Return the (X, Y) coordinate for the center point of the cell that contains the specified text.  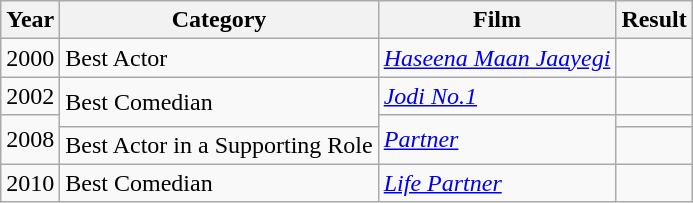
Best Actor in a Supporting Role (219, 145)
2008 (30, 140)
Best Actor (219, 58)
Life Partner (497, 183)
Category (219, 20)
2000 (30, 58)
Result (654, 20)
Film (497, 20)
Year (30, 20)
2010 (30, 183)
Jodi No.1 (497, 96)
Haseena Maan Jaayegi (497, 58)
Partner (497, 140)
2002 (30, 96)
